For the text-containing cell, return its midpoint in [X, Y] coordinate format. 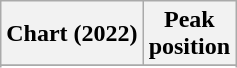
Chart (2022) [72, 34]
Peakposition [189, 34]
